Determine the [x, y] coordinate at the center of the cell enclosing the given text.  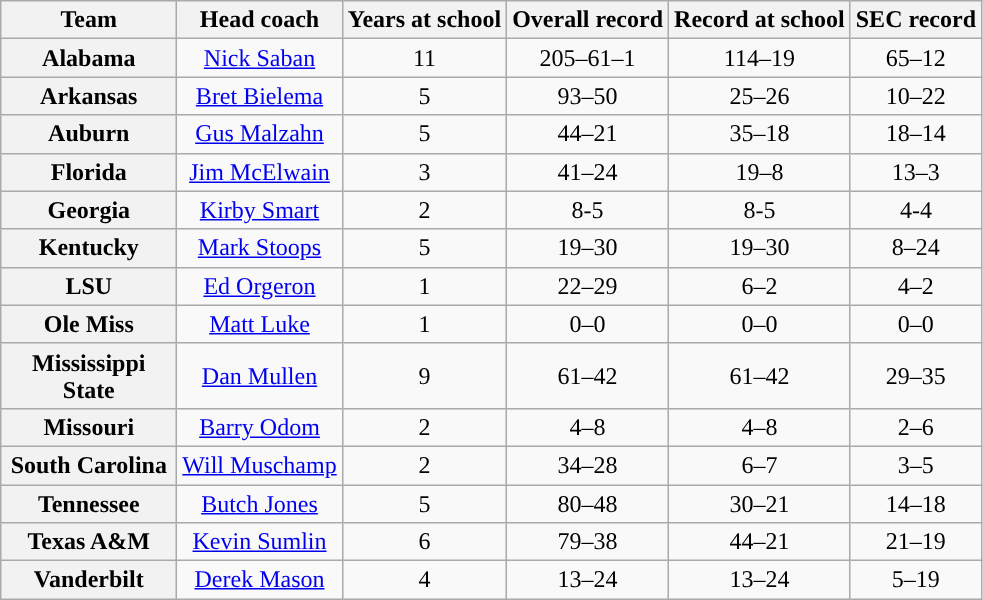
Bret Bielema [260, 96]
35–18 [760, 134]
19–8 [760, 172]
Florida [89, 172]
Tennessee [89, 503]
114–19 [760, 58]
4–2 [916, 286]
Kentucky [89, 248]
Ed Orgeron [260, 286]
11 [424, 58]
Overall record [588, 20]
21–19 [916, 542]
SEC record [916, 20]
3 [424, 172]
Alabama [89, 58]
93–50 [588, 96]
8–24 [916, 248]
Mark Stoops [260, 248]
13–3 [916, 172]
14–18 [916, 503]
Auburn [89, 134]
41–24 [588, 172]
South Carolina [89, 465]
Mississippi State [89, 376]
6–7 [760, 465]
Missouri [89, 427]
5–19 [916, 580]
Dan Mullen [260, 376]
Record at school [760, 20]
Gus Malzahn [260, 134]
29–35 [916, 376]
Will Muschamp [260, 465]
Vanderbilt [89, 580]
Kirby Smart [260, 210]
Matt Luke [260, 324]
Derek Mason [260, 580]
Georgia [89, 210]
Years at school [424, 20]
205–61–1 [588, 58]
3–5 [916, 465]
4-4 [916, 210]
LSU [89, 286]
22–29 [588, 286]
Team [89, 20]
10–22 [916, 96]
Texas A&M [89, 542]
6 [424, 542]
Ole Miss [89, 324]
80–48 [588, 503]
34–28 [588, 465]
Jim McElwain [260, 172]
Kevin Sumlin [260, 542]
Nick Saban [260, 58]
25–26 [760, 96]
Arkansas [89, 96]
9 [424, 376]
6–2 [760, 286]
79–38 [588, 542]
18–14 [916, 134]
4 [424, 580]
Butch Jones [260, 503]
Head coach [260, 20]
Barry Odom [260, 427]
2–6 [916, 427]
65–12 [916, 58]
30–21 [760, 503]
